Pinpoint the cell where the given text exists, returning its (x, y) midpoint coordinate. 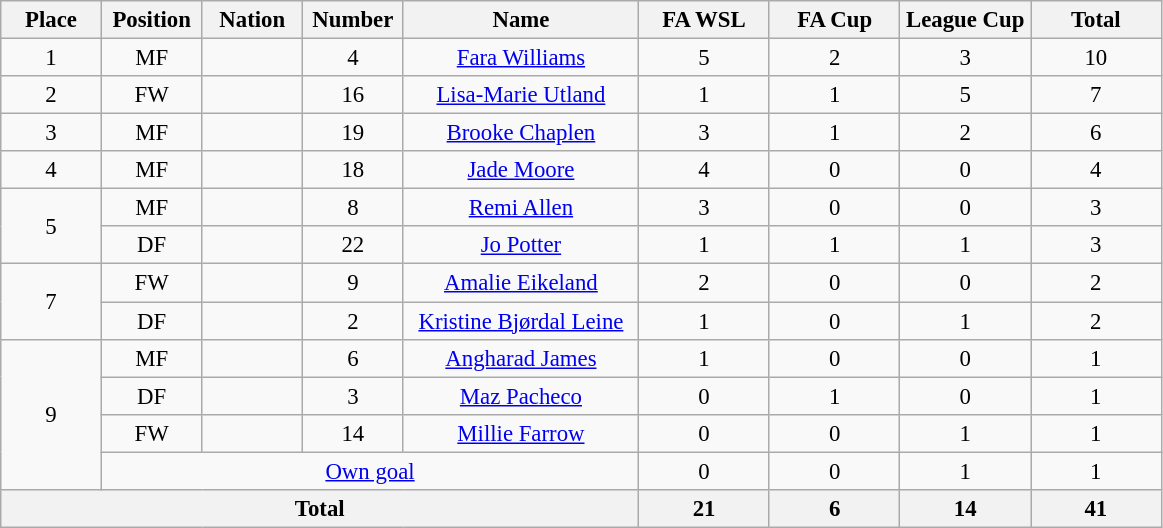
41 (1096, 509)
Kristine Bjørdal Leine (521, 321)
FA WSL (704, 20)
18 (354, 170)
Lisa-Marie Utland (521, 95)
Name (521, 20)
Position (152, 20)
Nation (252, 20)
Amalie Eikeland (521, 283)
Own goal (370, 471)
Angharad James (521, 358)
22 (354, 245)
10 (1096, 58)
16 (354, 95)
Number (354, 20)
Jade Moore (521, 170)
Place (52, 20)
Jo Potter (521, 245)
FA Cup (834, 20)
Fara Williams (521, 58)
Maz Pacheco (521, 396)
19 (354, 133)
League Cup (966, 20)
Brooke Chaplen (521, 133)
Remi Allen (521, 208)
8 (354, 208)
Millie Farrow (521, 433)
21 (704, 509)
